Extract the (X, Y) coordinate from the center of the cell holding the provided text.  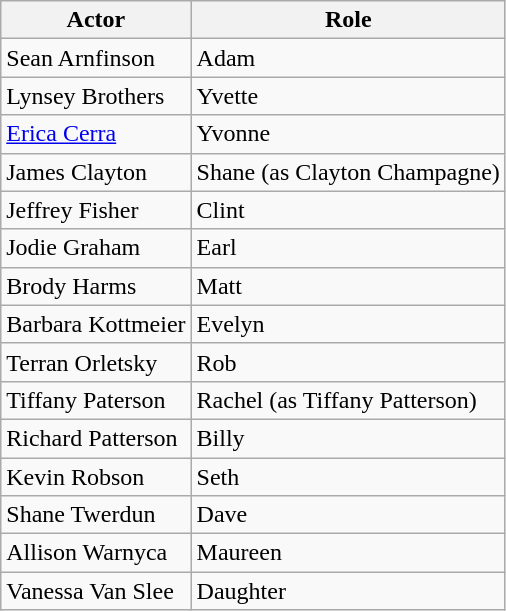
Actor (96, 20)
Barbara Kottmeier (96, 324)
Dave (348, 515)
Tiffany Paterson (96, 400)
Earl (348, 248)
Vanessa Van Slee (96, 591)
Brody Harms (96, 286)
Daughter (348, 591)
Evelyn (348, 324)
Jodie Graham (96, 248)
Erica Cerra (96, 134)
Allison Warnyca (96, 553)
Seth (348, 477)
Maureen (348, 553)
Terran Orletsky (96, 362)
Matt (348, 286)
Clint (348, 210)
Shane (as Clayton Champagne) (348, 172)
Role (348, 20)
Yvonne (348, 134)
Kevin Robson (96, 477)
Billy (348, 438)
Richard Patterson (96, 438)
Lynsey Brothers (96, 96)
Adam (348, 58)
Shane Twerdun (96, 515)
Jeffrey Fisher (96, 210)
Rob (348, 362)
James Clayton (96, 172)
Rachel (as Tiffany Patterson) (348, 400)
Yvette (348, 96)
Sean Arnfinson (96, 58)
